Determine the (X, Y) coordinate at the center of the cell enclosing the given text.  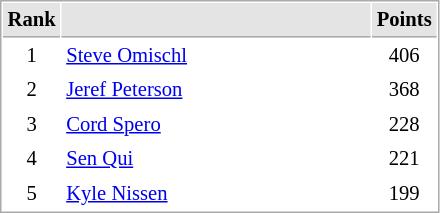
Rank (32, 20)
199 (404, 194)
2 (32, 90)
228 (404, 124)
4 (32, 158)
Cord Spero (216, 124)
1 (32, 56)
221 (404, 158)
5 (32, 194)
Points (404, 20)
Kyle Nissen (216, 194)
3 (32, 124)
Sen Qui (216, 158)
Jeref Peterson (216, 90)
406 (404, 56)
Steve Omischl (216, 56)
368 (404, 90)
